Detect which cell encompasses the target text, then output its [x, y] center coordinate. 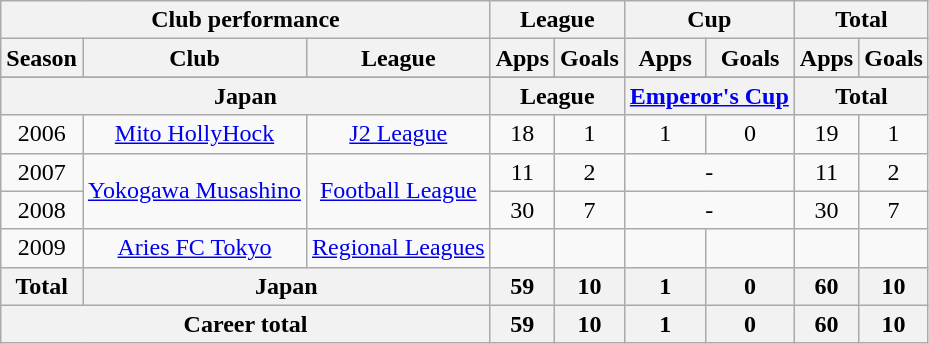
2007 [42, 172]
Club [194, 58]
Aries FC Tokyo [194, 248]
J2 League [398, 134]
Cup [709, 20]
Season [42, 58]
Career total [246, 324]
Yokogawa Musashino [194, 191]
2006 [42, 134]
2008 [42, 210]
Club performance [246, 20]
2009 [42, 248]
Mito HollyHock [194, 134]
18 [522, 134]
Emperor's Cup [709, 96]
Regional Leagues [398, 248]
19 [826, 134]
Football League [398, 191]
